Return (X, Y) of the center of cell containing provided text 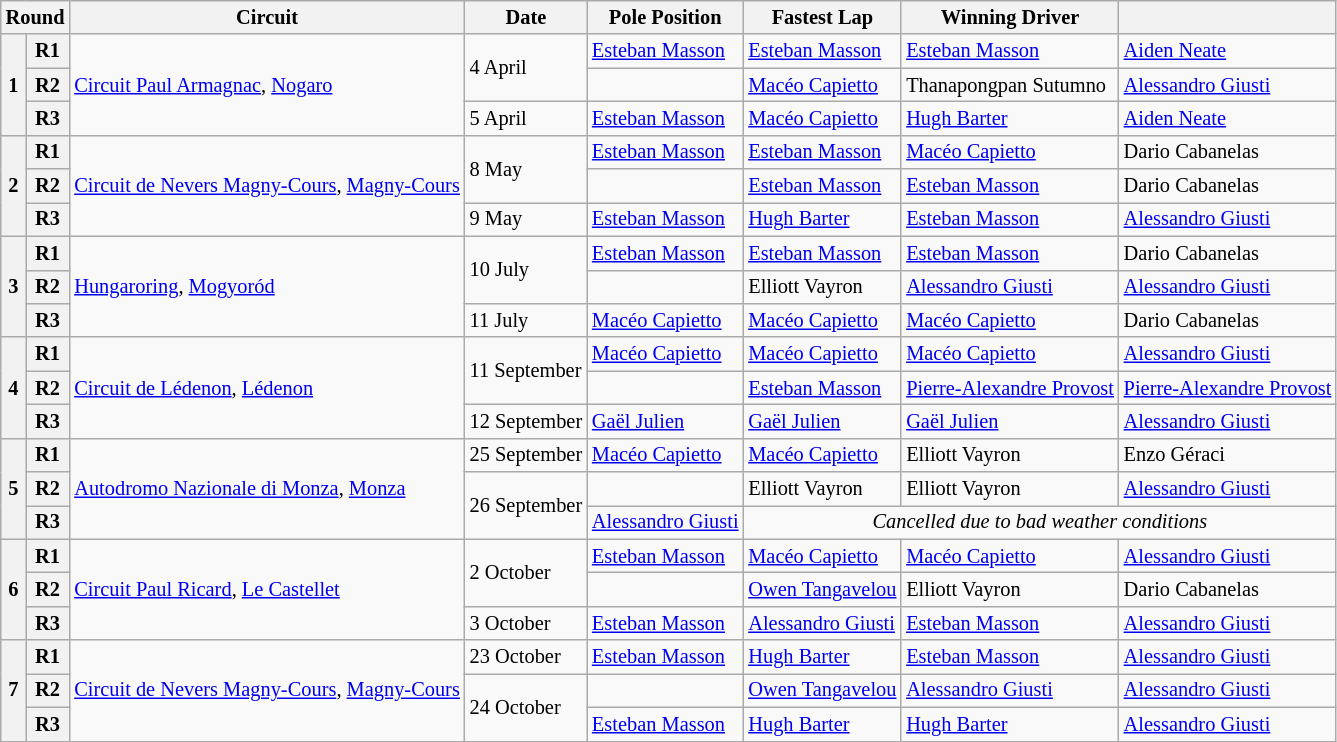
Circuit Paul Armagnac, Nogaro (266, 84)
12 September (526, 421)
3 (14, 286)
9 May (526, 219)
5 (14, 488)
1 (14, 84)
Autodromo Nazionale di Monza, Monza (266, 488)
4 April (526, 68)
25 September (526, 455)
26 September (526, 506)
11 July (526, 320)
Thanapongpan Sutumno (1010, 85)
2 October (526, 572)
5 April (526, 118)
2 (14, 186)
Hungaroring, Mogyoród (266, 286)
24 October (526, 706)
Pole Position (665, 17)
11 September (526, 370)
3 October (526, 623)
Cancelled due to bad weather conditions (1040, 522)
Circuit de Lédenon, Lédenon (266, 388)
Date (526, 17)
4 (14, 388)
Round (36, 17)
10 July (526, 270)
23 October (526, 657)
Enzo Géraci (1228, 455)
Winning Driver (1010, 17)
7 (14, 690)
Fastest Lap (822, 17)
Circuit Paul Ricard, Le Castellet (266, 590)
Circuit (266, 17)
8 May (526, 168)
6 (14, 590)
